Search for the cell housing the specified text and yield its (X, Y) center coordinate. 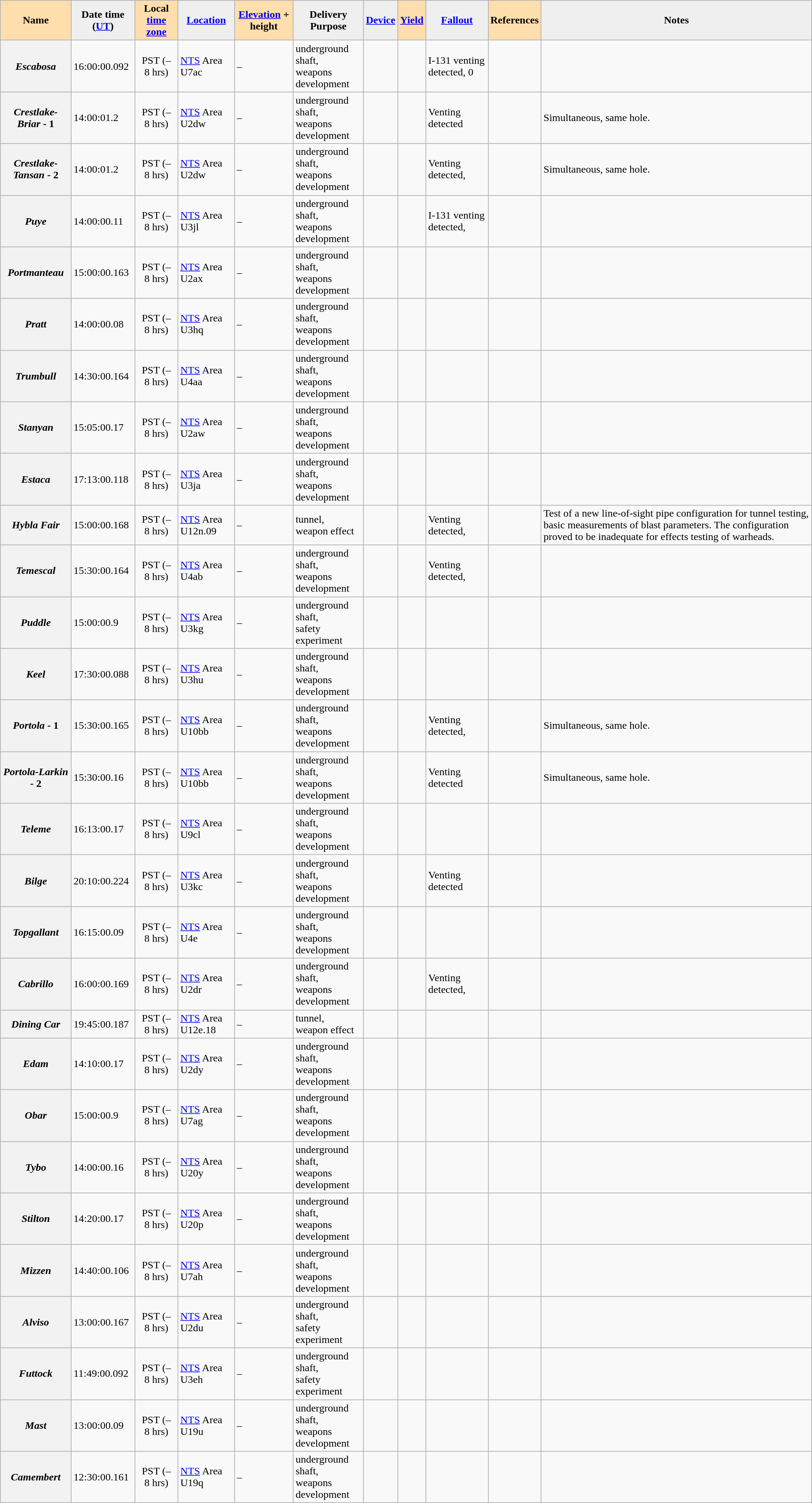
References (514, 20)
15:05:00.17 (103, 428)
NTS Area U3kg (206, 623)
Hybla Fair (36, 525)
NTS Area U19q (206, 1477)
Bilge (36, 881)
Delivery Purpose (328, 20)
Elevation + height (264, 20)
NTS Area U4ab (206, 571)
NTS Area U7ag (206, 1116)
11:49:00.092 (103, 1373)
16:15:00.09 (103, 933)
Puye (36, 221)
Obar (36, 1116)
NTS Area U12n.09 (206, 525)
15:30:00.16 (103, 777)
16:00:00.169 (103, 984)
Fallout (457, 20)
Cabrillo (36, 984)
NTS Area U3hq (206, 324)
Topgallant (36, 933)
Crestlake-Briar - 1 (36, 118)
NTS Area U12e.18 (206, 1024)
Local time zone (157, 20)
NTS Area U3eh (206, 1373)
14:10:00.17 (103, 1064)
Estaca (36, 479)
14:40:00.106 (103, 1270)
NTS Area U7ac (206, 66)
14:30:00.164 (103, 376)
Notes (677, 20)
Escabosa (36, 66)
I-131 venting detected, 0 (457, 66)
Portola-Larkin - 2 (36, 777)
NTS Area U2dr (206, 984)
17:13:00.118 (103, 479)
Camembert (36, 1477)
16:00:00.092 (103, 66)
NTS Area U2ax (206, 272)
NTS Area U3ja (206, 479)
Dining Car (36, 1024)
I-131 venting detected, (457, 221)
16:13:00.17 (103, 829)
NTS Area U19u (206, 1425)
Stanyan (36, 428)
NTS Area U3jl (206, 221)
NTS Area U20p (206, 1219)
NTS Area U9cl (206, 829)
Crestlake-Tansan - 2 (36, 169)
Portola - 1 (36, 726)
Portmanteau (36, 272)
Edam (36, 1064)
Temescal (36, 571)
Stilton (36, 1219)
NTS Area U7ah (206, 1270)
Yield (412, 20)
Puddle (36, 623)
Mast (36, 1425)
NTS Area U3kc (206, 881)
Name (36, 20)
NTS Area U3hu (206, 674)
20:10:00.224 (103, 881)
Mizzen (36, 1270)
Pratt (36, 324)
Date time (UT) (103, 20)
14:00:00.11 (103, 221)
19:45:00.187 (103, 1024)
Futtock (36, 1373)
14:20:00.17 (103, 1219)
17:30:00.088 (103, 674)
14:00:00.08 (103, 324)
NTS Area U4e (206, 933)
NTS Area U2du (206, 1322)
Keel (36, 674)
12:30:00.161 (103, 1477)
NTS Area U2dy (206, 1064)
NTS Area U4aa (206, 376)
Alviso (36, 1322)
Trumbull (36, 376)
15:30:00.164 (103, 571)
14:00:00.16 (103, 1167)
Teleme (36, 829)
NTS Area U20y (206, 1167)
13:00:00.167 (103, 1322)
13:00:00.09 (103, 1425)
15:00:00.163 (103, 272)
Tybo (36, 1167)
15:30:00.165 (103, 726)
Device (381, 20)
15:00:00.168 (103, 525)
Location (206, 20)
NTS Area U2aw (206, 428)
